Determine the (X, Y) coordinate at the center of the cell enclosing the given text.  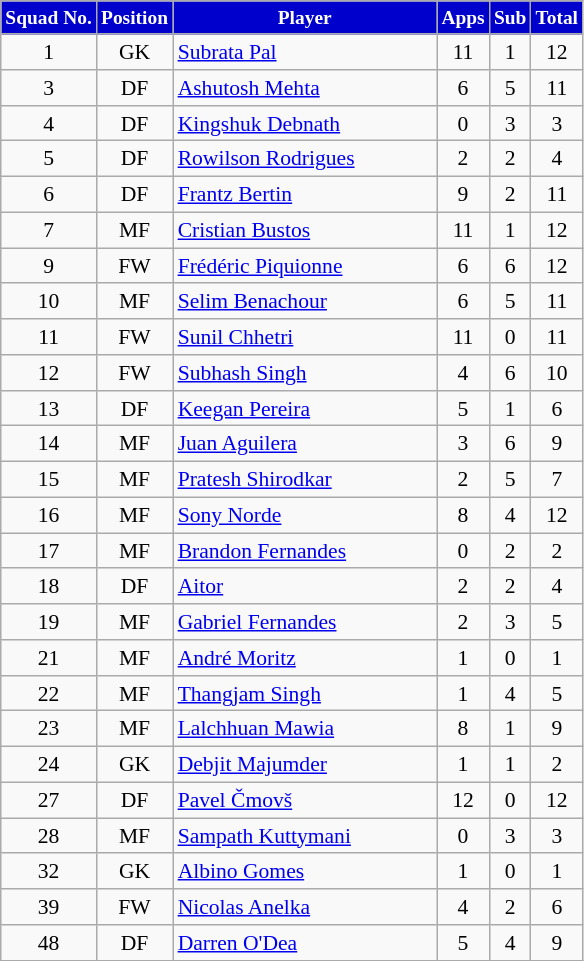
23 (49, 729)
Gabriel Fernandes (305, 622)
Position (134, 18)
15 (49, 480)
Frédéric Piquionne (305, 266)
Brandon Fernandes (305, 551)
48 (49, 943)
22 (49, 694)
Subrata Pal (305, 52)
Kingshuk Debnath (305, 124)
Nicolas Anelka (305, 907)
Debjit Majumder (305, 765)
Ashutosh Mehta (305, 88)
Cristian Bustos (305, 230)
Selim Benachour (305, 302)
Total (557, 18)
Sunil Chhetri (305, 337)
27 (49, 800)
Sub (510, 18)
Thangjam Singh (305, 694)
21 (49, 658)
16 (49, 516)
Frantz Bertin (305, 195)
Pratesh Shirodkar (305, 480)
Subhash Singh (305, 373)
Player (305, 18)
14 (49, 444)
Juan Aguilera (305, 444)
28 (49, 836)
Lalchhuan Mawia (305, 729)
Albino Gomes (305, 872)
André Moritz (305, 658)
Darren O'Dea (305, 943)
Rowilson Rodrigues (305, 159)
39 (49, 907)
Keegan Pereira (305, 409)
19 (49, 622)
Aitor (305, 587)
24 (49, 765)
13 (49, 409)
Sampath Kuttymani (305, 836)
17 (49, 551)
Sony Norde (305, 516)
Squad No. (49, 18)
18 (49, 587)
32 (49, 872)
Apps (463, 18)
Pavel Čmovš (305, 800)
